Find where the given text appears and provide that cell's center as (X, Y) coordinate. 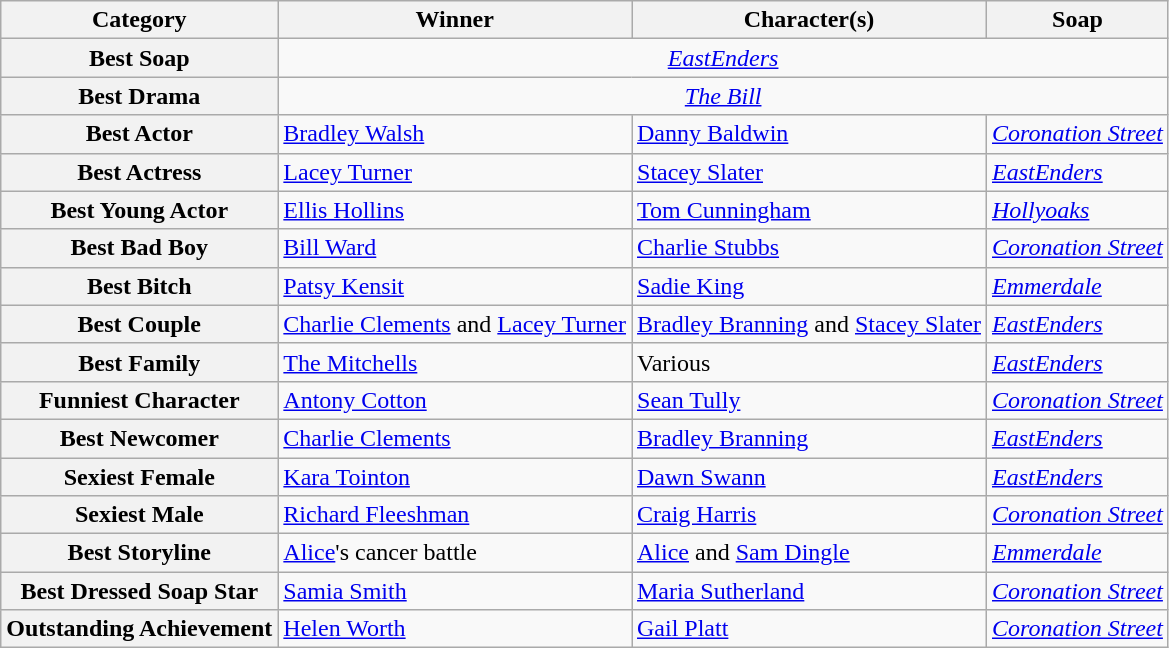
Various (810, 362)
Best Drama (140, 96)
Best Actress (140, 172)
Patsy Kensit (455, 286)
Best Young Actor (140, 210)
Stacey Slater (810, 172)
Best Dressed Soap Star (140, 591)
Soap (1077, 20)
Tom Cunningham (810, 210)
Lacey Turner (455, 172)
Outstanding Achievement (140, 629)
Charlie Clements (455, 438)
Bradley Branning (810, 438)
Sexiest Male (140, 515)
Best Couple (140, 324)
Character(s) (810, 20)
Best Soap (140, 58)
Best Storyline (140, 553)
Alice and Sam Dingle (810, 553)
Sean Tully (810, 400)
Craig Harris (810, 515)
Sadie King (810, 286)
Best Actor (140, 134)
Best Bitch (140, 286)
Helen Worth (455, 629)
The Bill (724, 96)
Sexiest Female (140, 477)
Funniest Character (140, 400)
Charlie Clements and Lacey Turner (455, 324)
Richard Fleeshman (455, 515)
Samia Smith (455, 591)
Ellis Hollins (455, 210)
Charlie Stubbs (810, 248)
Winner (455, 20)
Gail Platt (810, 629)
Antony Cotton (455, 400)
Best Newcomer (140, 438)
Bradley Walsh (455, 134)
Best Bad Boy (140, 248)
Best Family (140, 362)
Category (140, 20)
Bill Ward (455, 248)
Kara Tointon (455, 477)
The Mitchells (455, 362)
Maria Sutherland (810, 591)
Dawn Swann (810, 477)
Hollyoaks (1077, 210)
Danny Baldwin (810, 134)
Alice's cancer battle (455, 553)
Bradley Branning and Stacey Slater (810, 324)
